Determine the (X, Y) coordinate at the center of the cell enclosing the given text.  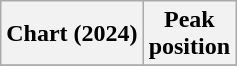
Chart (2024) (72, 34)
Peakposition (189, 34)
